Capture the cell that displays the provided text and extract its [X, Y] central coordinate. 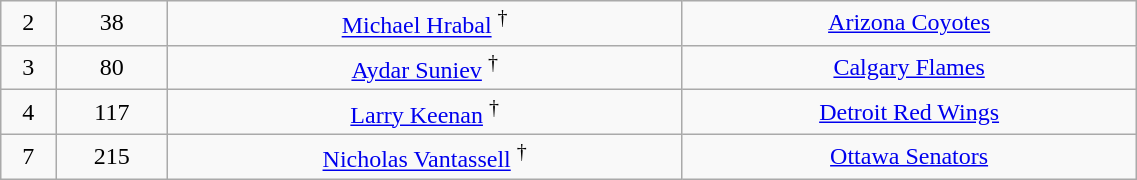
117 [112, 112]
Larry Keenan † [424, 112]
Michael Hrabal † [424, 24]
7 [28, 156]
215 [112, 156]
Aydar Suniev † [424, 68]
80 [112, 68]
Ottawa Senators [908, 156]
2 [28, 24]
Detroit Red Wings [908, 112]
Arizona Coyotes [908, 24]
Nicholas Vantassell † [424, 156]
Calgary Flames [908, 68]
38 [112, 24]
4 [28, 112]
3 [28, 68]
